Output the (x, y) coordinate of the center of the cell containing the given text.  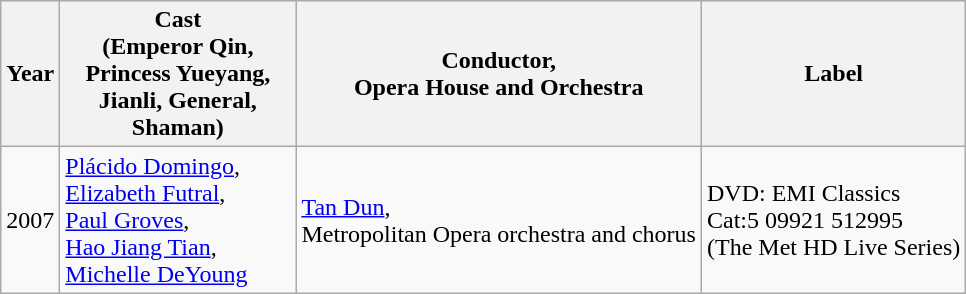
Plácido Domingo,Elizabeth Futral,Paul Groves,Hao Jiang Tian,Michelle DeYoung (178, 220)
DVD: EMI ClassicsCat:5 09921 512995(The Met HD Live Series) (833, 220)
Conductor, Opera House and Orchestra (499, 74)
2007 (30, 220)
Year (30, 74)
Tan Dun,Metropolitan Opera orchestra and chorus (499, 220)
Label (833, 74)
Cast (Emperor Qin, Princess Yueyang, Jianli, General, Shaman) (178, 74)
